Provide the (X, Y) coordinate of the cell's center where the given text is located.  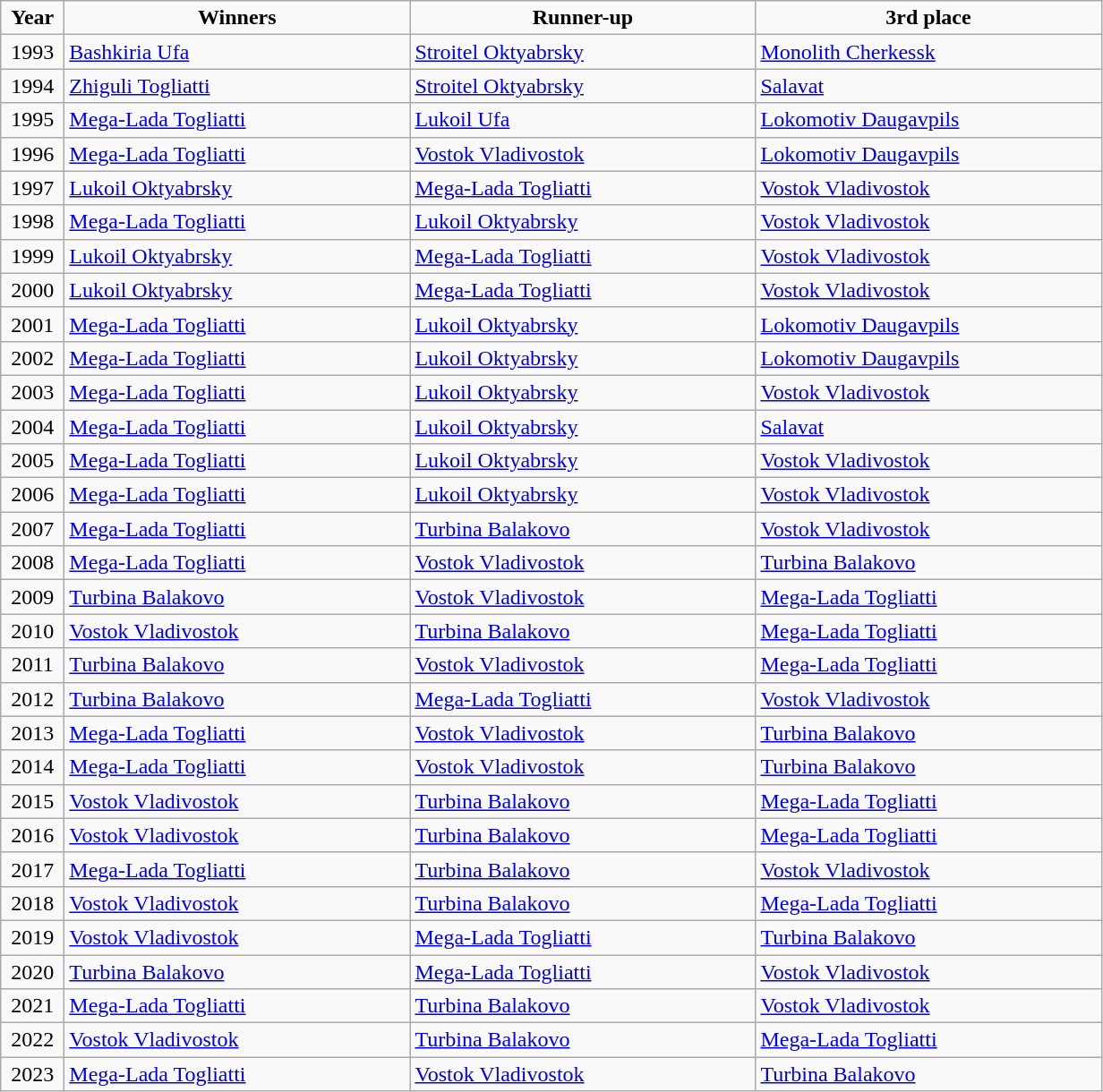
2012 (32, 699)
2018 (32, 903)
2011 (32, 665)
1995 (32, 120)
2013 (32, 733)
2014 (32, 767)
2002 (32, 358)
2005 (32, 461)
1999 (32, 256)
1996 (32, 154)
Monolith Cherkessk (928, 52)
2022 (32, 1040)
1994 (32, 86)
3rd place (928, 18)
2006 (32, 495)
2008 (32, 563)
2004 (32, 427)
2021 (32, 1006)
1993 (32, 52)
2016 (32, 835)
Lukoil Ufa (583, 120)
Bashkiria Ufa (237, 52)
1998 (32, 222)
2017 (32, 869)
Year (32, 18)
2023 (32, 1074)
Zhiguli Togliatti (237, 86)
2015 (32, 801)
2009 (32, 597)
2019 (32, 937)
1997 (32, 188)
2003 (32, 392)
2007 (32, 529)
2010 (32, 631)
2020 (32, 971)
Winners (237, 18)
2001 (32, 324)
Runner-up (583, 18)
2000 (32, 290)
